Return (x, y) of the center of cell containing provided text 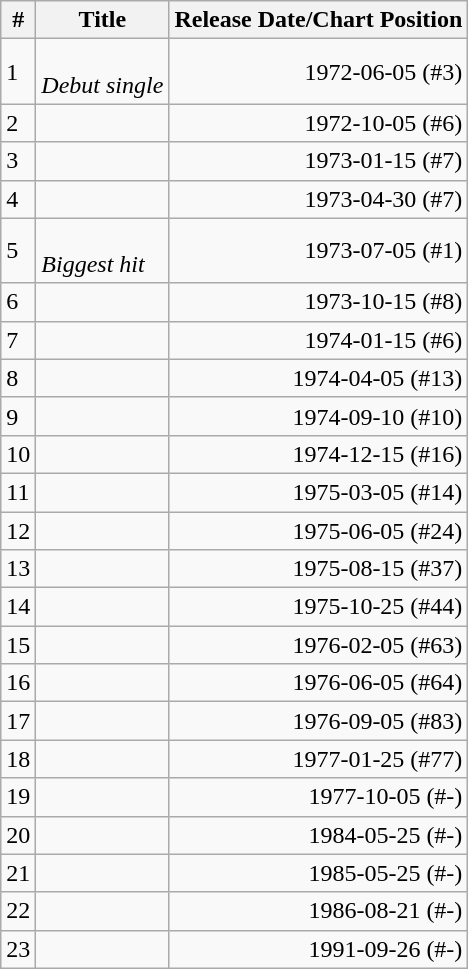
1977-01-25 (#77) (318, 759)
1974-12-15 (#16) (318, 454)
20 (18, 835)
1975-10-25 (#44) (318, 607)
1986-08-21 (#-) (318, 911)
1975-03-05 (#14) (318, 492)
3 (18, 161)
1976-09-05 (#83) (318, 721)
Title (102, 20)
21 (18, 873)
10 (18, 454)
Biggest hit (102, 250)
1985-05-25 (#-) (318, 873)
1976-02-05 (#63) (318, 645)
1972-06-05 (#3) (318, 72)
12 (18, 531)
1974-04-05 (#13) (318, 378)
15 (18, 645)
1977-10-05 (#-) (318, 797)
1991-09-26 (#-) (318, 949)
1984-05-25 (#-) (318, 835)
22 (18, 911)
1974-01-15 (#6) (318, 340)
14 (18, 607)
4 (18, 199)
7 (18, 340)
1973-04-30 (#7) (318, 199)
5 (18, 250)
1972-10-05 (#6) (318, 123)
Debut single (102, 72)
Release Date/Chart Position (318, 20)
1 (18, 72)
23 (18, 949)
1973-07-05 (#1) (318, 250)
1975-06-05 (#24) (318, 531)
16 (18, 683)
1976-06-05 (#64) (318, 683)
1973-01-15 (#7) (318, 161)
1975-08-15 (#37) (318, 569)
8 (18, 378)
17 (18, 721)
2 (18, 123)
1974-09-10 (#10) (318, 416)
11 (18, 492)
13 (18, 569)
9 (18, 416)
# (18, 20)
18 (18, 759)
6 (18, 302)
1973-10-15 (#8) (318, 302)
19 (18, 797)
